Extract the (X, Y) coordinate from the center of the cell holding the provided text.  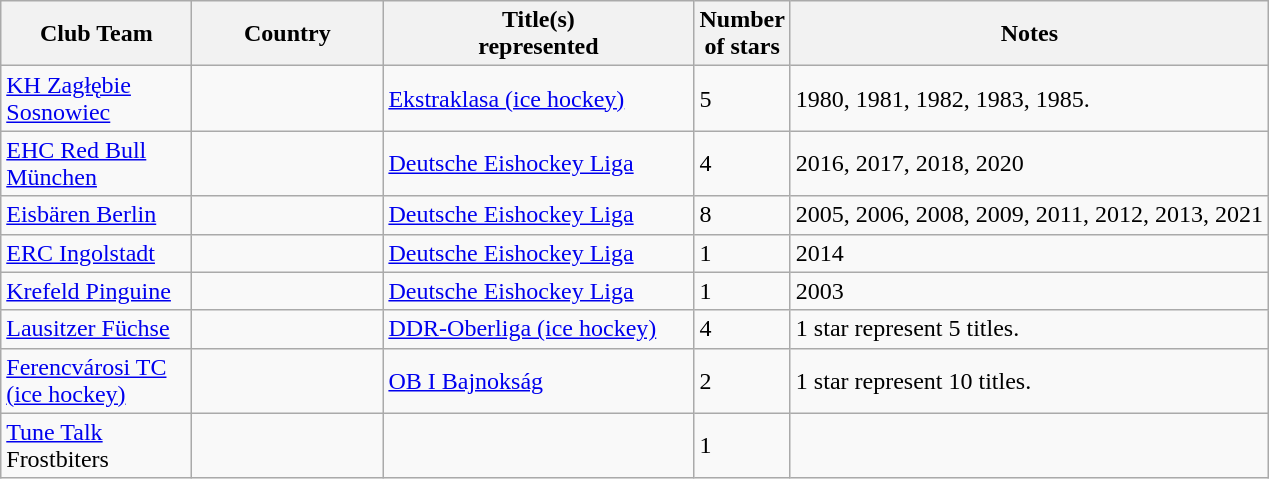
1 star represent 10 titles. (1029, 380)
2003 (1029, 291)
2005, 2006, 2008, 2009, 2011, 2012, 2013, 2021 (1029, 215)
Club Team (96, 34)
EHC Red Bull München (96, 164)
OB I Bajnokság (538, 380)
1 star represent 5 titles. (1029, 329)
8 (742, 215)
2014 (1029, 253)
Eisbären Berlin (96, 215)
Tune Talk Frostbiters (96, 446)
Krefeld Pinguine (96, 291)
Lausitzer Füchse (96, 329)
KH Zagłębie Sosnowiec (96, 98)
DDR-Oberliga (ice hockey) (538, 329)
2 (742, 380)
1980, 1981, 1982, 1983, 1985. (1029, 98)
Ferencvárosi TC (ice hockey) (96, 380)
Ekstraklasa (ice hockey) (538, 98)
Numberof stars (742, 34)
2016, 2017, 2018, 2020 (1029, 164)
Country (288, 34)
Title(s)represented (538, 34)
ERC Ingolstadt (96, 253)
5 (742, 98)
Notes (1029, 34)
